Output the (x, y) coordinate of the center of the cell containing the given text.  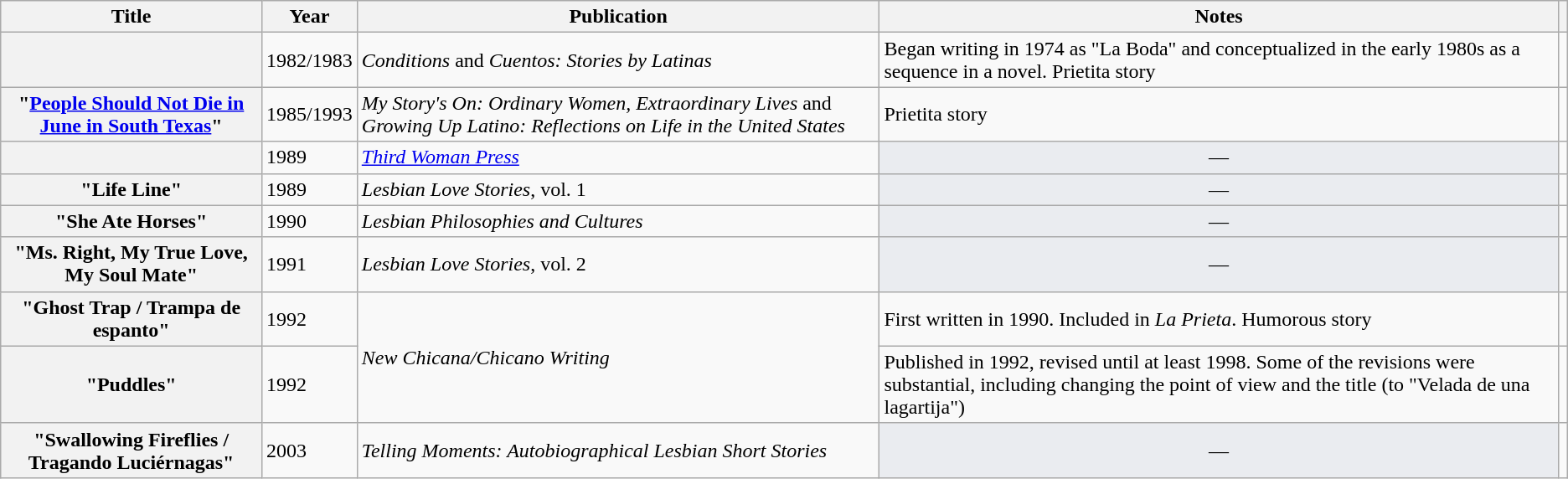
Telling Moments: Autobiographical Lesbian Short Stories (618, 451)
Lesbian Philosophies and Cultures (618, 221)
Title (132, 17)
"She Ate Horses" (132, 221)
1985/1993 (310, 114)
Publication (618, 17)
Year (310, 17)
Conditions and Cuentos: Stories by Latinas (618, 60)
"People Should Not Die in June in South Texas" (132, 114)
Lesbian Love Stories, vol. 1 (618, 189)
New Chicana/Chicano Writing (618, 357)
Began writing in 1974 as "La Boda" and conceptualized in the early 1980s as a sequence in a novel. Prietita story (1219, 60)
"Puddles" (132, 384)
Notes (1219, 17)
First written in 1990. Included in La Prieta. Humorous story (1219, 318)
1990 (310, 221)
My Story's On: Ordinary Women, Extraordinary Lives and Growing Up Latino: Reflections on Life in the United States (618, 114)
Lesbian Love Stories, vol. 2 (618, 265)
1982/1983 (310, 60)
"Life Line" (132, 189)
"Ms. Right, My True Love, My Soul Mate" (132, 265)
"Ghost Trap / Trampa de espanto" (132, 318)
2003 (310, 451)
1991 (310, 265)
"Swallowing Fireflies / Tragando Luciérnagas" (132, 451)
Prietita story (1219, 114)
Third Woman Press (618, 157)
